Scan for the cell matching the given text and deliver its [X, Y] coordinate at center. 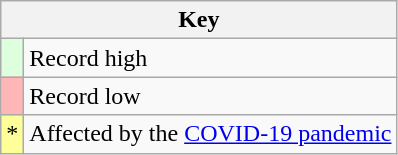
Key [199, 20]
* [12, 134]
Record high [210, 58]
Record low [210, 96]
Affected by the COVID-19 pandemic [210, 134]
